Identify which cell holds the provided text, then report its (x, y) central coordinate. 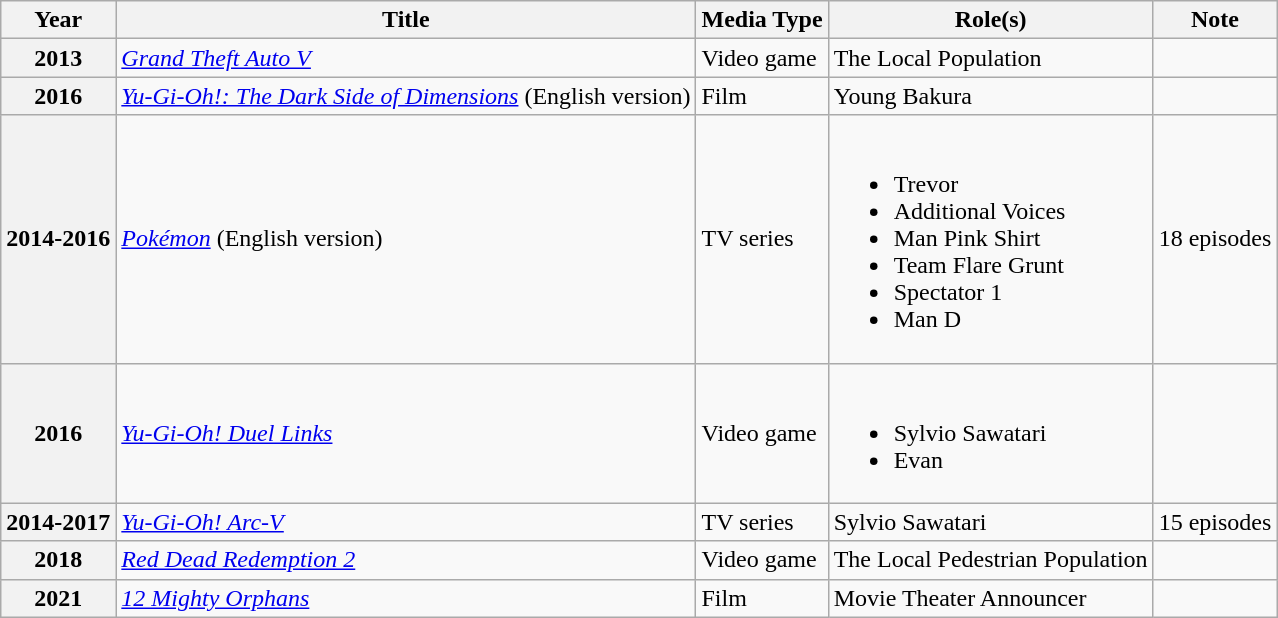
Media Type (762, 20)
2014-2016 (58, 239)
2018 (58, 560)
Year (58, 20)
18 episodes (1215, 239)
The Local Pedestrian Population (990, 560)
2013 (58, 58)
Sylvio SawatariEvan (990, 433)
2014-2017 (58, 522)
2021 (58, 598)
12 Mighty Orphans (406, 598)
Sylvio Sawatari (990, 522)
Role(s) (990, 20)
Note (1215, 20)
The Local Population (990, 58)
Movie Theater Announcer (990, 598)
Yu-Gi-Oh! Arc-V (406, 522)
Young Bakura (990, 96)
Grand Theft Auto V (406, 58)
Yu-Gi-Oh!: The Dark Side of Dimensions (English version) (406, 96)
Red Dead Redemption 2 (406, 560)
Pokémon (English version) (406, 239)
Title (406, 20)
TrevorAdditional VoicesMan Pink ShirtTeam Flare GruntSpectator 1Man D (990, 239)
Yu-Gi-Oh! Duel Links (406, 433)
15 episodes (1215, 522)
